Return the (X, Y) coordinate for the center point of the cell that contains the specified text.  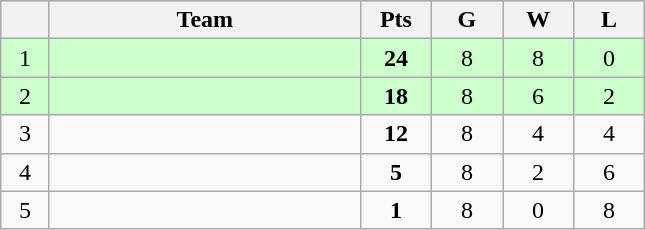
24 (396, 58)
3 (26, 134)
G (466, 20)
12 (396, 134)
L (610, 20)
W (538, 20)
Team (204, 20)
Pts (396, 20)
18 (396, 96)
